Pinpoint the cell where the given text exists, returning its [x, y] midpoint coordinate. 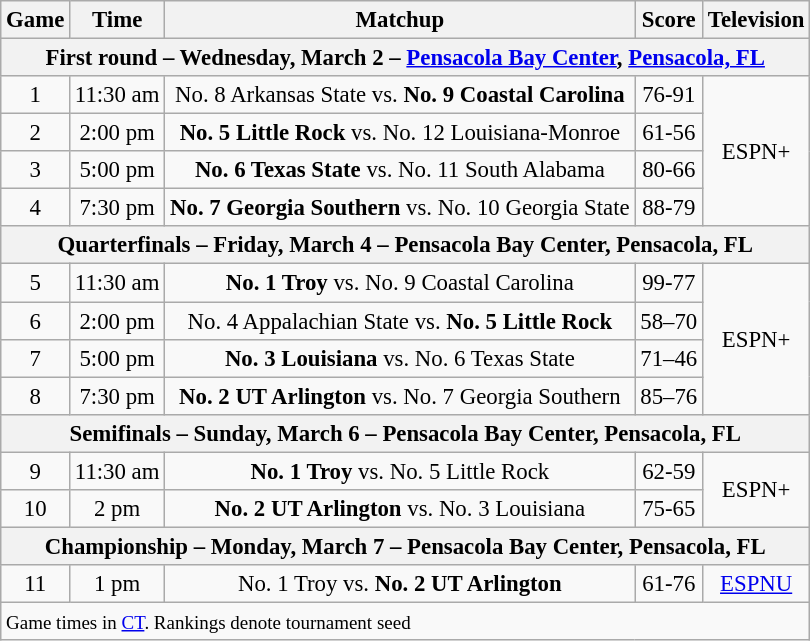
Game times in CT. Rankings denote tournament seed [406, 621]
No. 8 Arkansas State vs. No. 9 Coastal Carolina [400, 95]
2 pm [118, 509]
First round – Wednesday, March 2 – Pensacola Bay Center, Pensacola, FL [406, 58]
58–70 [669, 321]
11 [36, 584]
No. 1 Troy vs. No. 9 Coastal Carolina [400, 283]
No. 2 UT Arlington vs. No. 7 Georgia Southern [400, 396]
No. 6 Texas State vs. No. 11 South Alabama [400, 170]
No. 3 Louisiana vs. No. 6 Texas State [400, 358]
62-59 [669, 471]
No. 1 Troy vs. No. 5 Little Rock [400, 471]
85–76 [669, 396]
10 [36, 509]
No. 1 Troy vs. No. 2 UT Arlington [400, 584]
76-91 [669, 95]
Game [36, 20]
Time [118, 20]
99-77 [669, 283]
88-79 [669, 208]
61-56 [669, 133]
1 [36, 95]
Matchup [400, 20]
6 [36, 321]
Quarterfinals – Friday, March 4 – Pensacola Bay Center, Pensacola, FL [406, 245]
75-65 [669, 509]
Semifinals – Sunday, March 6 – Pensacola Bay Center, Pensacola, FL [406, 433]
71–46 [669, 358]
No. 7 Georgia Southern vs. No. 10 Georgia State [400, 208]
No. 4 Appalachian State vs. No. 5 Little Rock [400, 321]
Championship – Monday, March 7 – Pensacola Bay Center, Pensacola, FL [406, 546]
ESPNU [756, 584]
1 pm [118, 584]
80-66 [669, 170]
No. 5 Little Rock vs. No. 12 Louisiana-Monroe [400, 133]
61-76 [669, 584]
No. 2 UT Arlington vs. No. 3 Louisiana [400, 509]
Television [756, 20]
8 [36, 396]
4 [36, 208]
9 [36, 471]
2 [36, 133]
3 [36, 170]
7 [36, 358]
Score [669, 20]
5 [36, 283]
